Determine the [X, Y] coordinate at the center of the cell enclosing the given text.  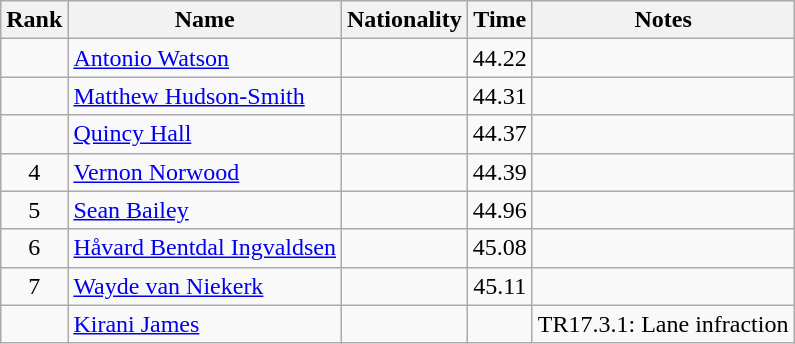
Name [205, 20]
Matthew Hudson-Smith [205, 96]
45.08 [500, 248]
Vernon Norwood [205, 172]
Notes [663, 20]
Kirani James [205, 324]
Nationality [405, 20]
4 [34, 172]
7 [34, 286]
44.39 [500, 172]
5 [34, 210]
44.31 [500, 96]
Håvard Bentdal Ingvaldsen [205, 248]
Time [500, 20]
44.96 [500, 210]
44.22 [500, 58]
Rank [34, 20]
Quincy Hall [205, 134]
Wayde van Niekerk [205, 286]
45.11 [500, 286]
Antonio Watson [205, 58]
TR17.3.1: Lane infraction [663, 324]
Sean Bailey [205, 210]
44.37 [500, 134]
6 [34, 248]
